Identify which cell holds the provided text, then report its [x, y] central coordinate. 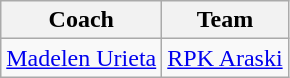
Team [225, 20]
Madelen Urieta [82, 58]
RPK Araski [225, 58]
Coach [82, 20]
